Find where the given text appears and provide that cell's center as (x, y) coordinate. 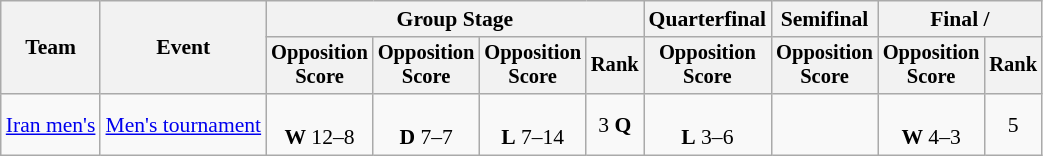
L 7–14 (532, 124)
Team (51, 48)
Semifinal (824, 19)
D 7–7 (426, 124)
Quarterfinal (708, 19)
L 3–6 (708, 124)
W 12–8 (320, 124)
Iran men's (51, 124)
3 Q (615, 124)
Final / (960, 19)
5 (1013, 124)
W 4–3 (932, 124)
Group Stage (454, 19)
Men's tournament (183, 124)
Event (183, 48)
